From the cell containing the given text, extract its center point as (x, y) coordinate. 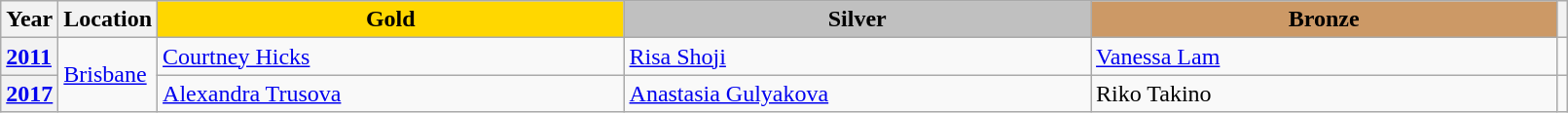
Courtney Hicks (391, 56)
Silver (857, 19)
Year (29, 19)
Brisbane (108, 75)
Bronze (1324, 19)
Vanessa Lam (1324, 56)
Alexandra Trusova (391, 94)
2011 (29, 56)
Anastasia Gulyakova (857, 94)
Risa Shoji (857, 56)
2017 (29, 94)
Location (108, 19)
Gold (391, 19)
Riko Takino (1324, 94)
